Determine the (x, y) coordinate at the center of the cell enclosing the given text.  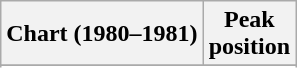
Chart (1980–1981) (102, 34)
Peakposition (249, 34)
